Output the (x, y) coordinate of the center of the cell containing the given text.  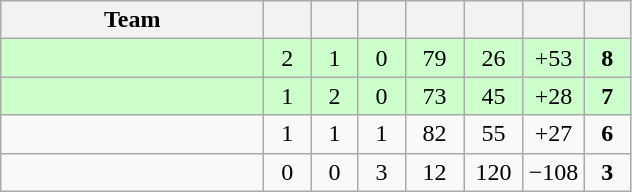
6 (608, 134)
Team (132, 20)
45 (494, 96)
82 (434, 134)
73 (434, 96)
8 (608, 58)
+27 (554, 134)
7 (608, 96)
+53 (554, 58)
26 (494, 58)
−108 (554, 172)
+28 (554, 96)
120 (494, 172)
55 (494, 134)
79 (434, 58)
12 (434, 172)
